Return the [x, y] coordinate for the center point of the cell that contains the specified text.  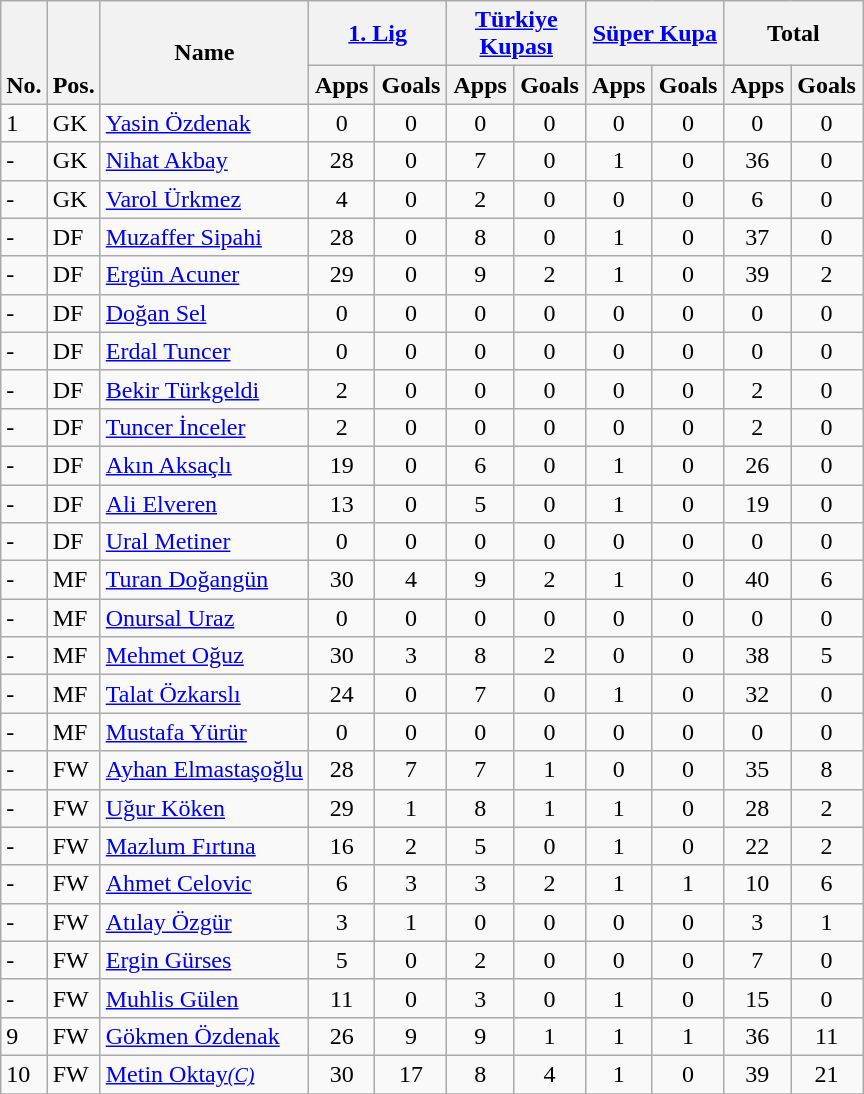
37 [758, 237]
1. Lig [378, 34]
Akın Aksaçlı [204, 465]
32 [758, 694]
Uğur Köken [204, 808]
Ali Elveren [204, 503]
15 [758, 998]
38 [758, 656]
Pos. [74, 52]
22 [758, 846]
Turan Doğangün [204, 580]
24 [342, 694]
Muhlis Gülen [204, 998]
40 [758, 580]
Ural Metiner [204, 542]
Erdal Tuncer [204, 351]
Bekir Türkgeldi [204, 389]
Atılay Özgür [204, 922]
17 [411, 1074]
Metin Oktay(C) [204, 1074]
Ergün Acuner [204, 275]
Ergin Gürses [204, 960]
16 [342, 846]
13 [342, 503]
Ahmet Celovic [204, 884]
Türkiye Kupası [516, 34]
Mehmet Oğuz [204, 656]
Tuncer İnceler [204, 427]
Total [794, 34]
Yasin Özdenak [204, 123]
Nihat Akbay [204, 161]
Mustafa Yürür [204, 732]
Süper Kupa [656, 34]
No. [24, 52]
21 [827, 1074]
Name [204, 52]
Mazlum Fırtına [204, 846]
Muzaffer Sipahi [204, 237]
Gökmen Özdenak [204, 1036]
Ayhan Elmastaşoğlu [204, 770]
Talat Özkarslı [204, 694]
Varol Ürkmez [204, 199]
35 [758, 770]
Doğan Sel [204, 313]
Onursal Uraz [204, 618]
